For the text-containing cell, return its midpoint in [x, y] coordinate format. 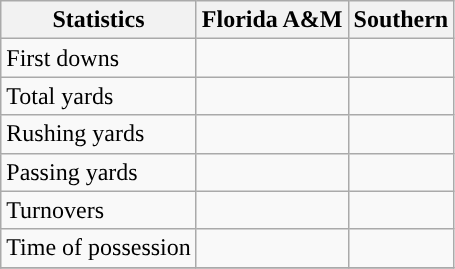
Total yards [99, 96]
Time of possession [99, 248]
Passing yards [99, 172]
Southern [401, 20]
Turnovers [99, 210]
First downs [99, 58]
Statistics [99, 20]
Rushing yards [99, 134]
Florida A&M [272, 20]
